Determine the [x, y] coordinate at the center of the cell enclosing the given text.  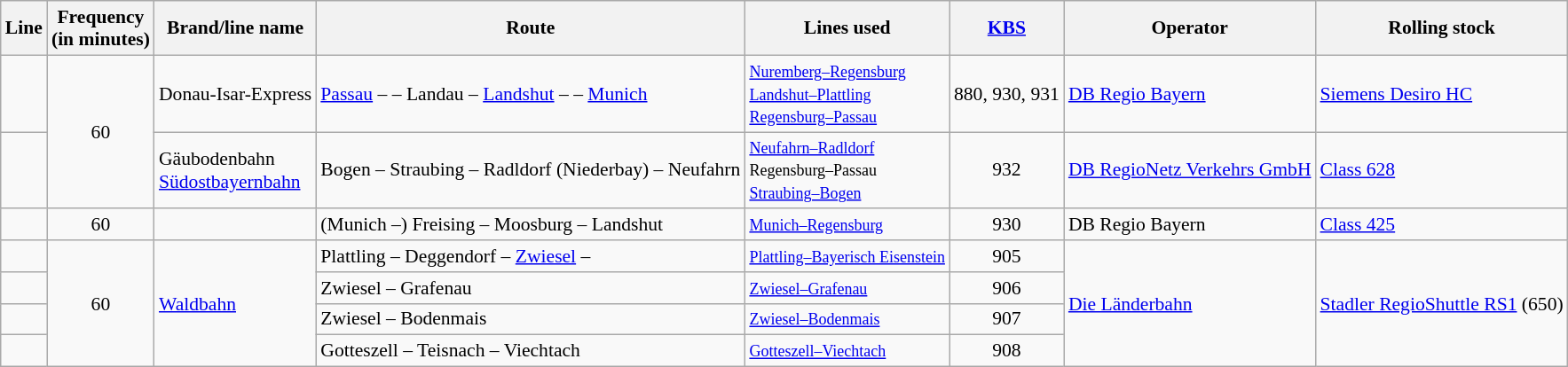
930 [1006, 225]
Brand/line name [235, 28]
Gotteszell – Teisnach – Viechtach [531, 351]
Line [24, 28]
932 [1006, 170]
Class 628 [1442, 170]
Rolling stock [1442, 28]
Plattling–Bayerisch Eisenstein [847, 256]
KBS [1006, 28]
905 [1006, 256]
880, 930, 931 [1006, 94]
Munich–Regensburg [847, 225]
Zwiesel – Grafenau [531, 288]
Neufahrn–RadldorfRegensburg–PassauStraubing–Bogen [847, 170]
908 [1006, 351]
Passau – – Landau – Landshut – – Munich [531, 94]
Gotteszell–Viechtach [847, 351]
Stadler RegioShuttle RS1 (650) [1442, 303]
Operator [1190, 28]
Zwiesel–Grafenau [847, 288]
Bogen – Straubing – Radldorf (Niederbay) – Neufahrn [531, 170]
Donau-Isar-Express [235, 94]
Siemens Desiro HC [1442, 94]
Zwiesel–Bodenmais [847, 319]
Route [531, 28]
Nuremberg–RegensburgLandshut–PlattlingRegensburg–Passau [847, 94]
Zwiesel – Bodenmais [531, 319]
(Munich –) Freising – Moosburg – Landshut [531, 225]
Waldbahn [235, 303]
Lines used [847, 28]
GäubodenbahnSüdostbayernbahn [235, 170]
Plattling – Deggendorf – Zwiesel – [531, 256]
906 [1006, 288]
Die Länderbahn [1190, 303]
Frequency(in minutes) [101, 28]
DB RegioNetz Verkehrs GmbH [1190, 170]
Class 425 [1442, 225]
907 [1006, 319]
